Capture the cell that displays the provided text and extract its [x, y] central coordinate. 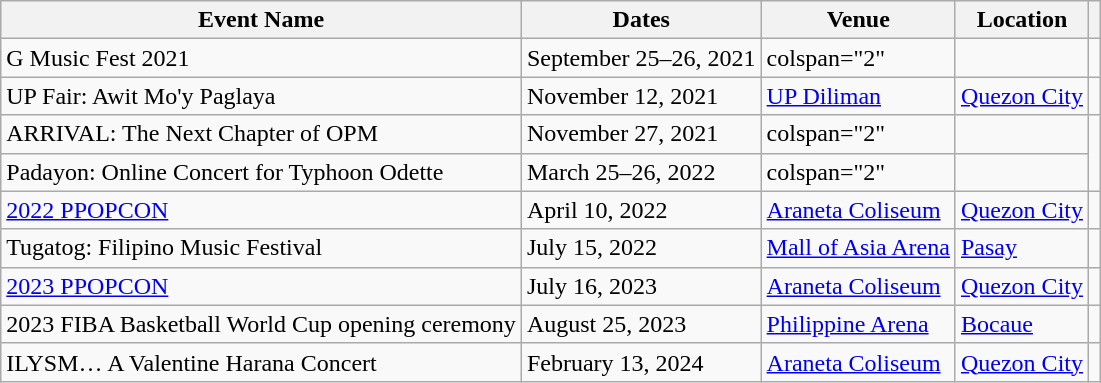
UP Fair: Awit Mo'y Paglaya [262, 96]
Pasay [1022, 248]
July 16, 2023 [641, 286]
Mall of Asia Arena [858, 248]
G Music Fest 2021 [262, 58]
ILYSM… A Valentine Harana Concert [262, 362]
November 12, 2021 [641, 96]
Event Name [262, 20]
Padayon: Online Concert for Typhoon Odette [262, 172]
July 15, 2022 [641, 248]
2022 PPOPCON [262, 210]
ARRIVAL: The Next Chapter of OPM [262, 134]
September 25–26, 2021 [641, 58]
2023 FIBA Basketball World Cup opening ceremony [262, 324]
2023 PPOPCON [262, 286]
Dates [641, 20]
Tugatog: Filipino Music Festival [262, 248]
Philippine Arena [858, 324]
February 13, 2024 [641, 362]
August 25, 2023 [641, 324]
March 25–26, 2022 [641, 172]
Location [1022, 20]
Bocaue [1022, 324]
UP Diliman [858, 96]
April 10, 2022 [641, 210]
Venue [858, 20]
November 27, 2021 [641, 134]
